Output the (X, Y) coordinate of the center of the cell containing the given text.  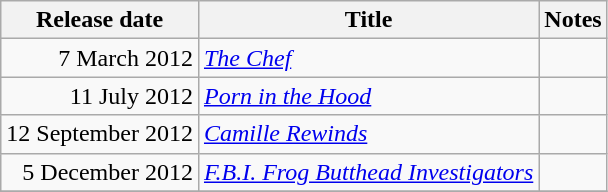
Camille Rewinds (368, 134)
Release date (100, 20)
Notes (573, 20)
5 December 2012 (100, 172)
F.B.I. Frog Butthead Investigators (368, 172)
The Chef (368, 58)
Title (368, 20)
7 March 2012 (100, 58)
Porn in the Hood (368, 96)
11 July 2012 (100, 96)
12 September 2012 (100, 134)
